Output the [x, y] coordinate of the center of the cell containing the given text.  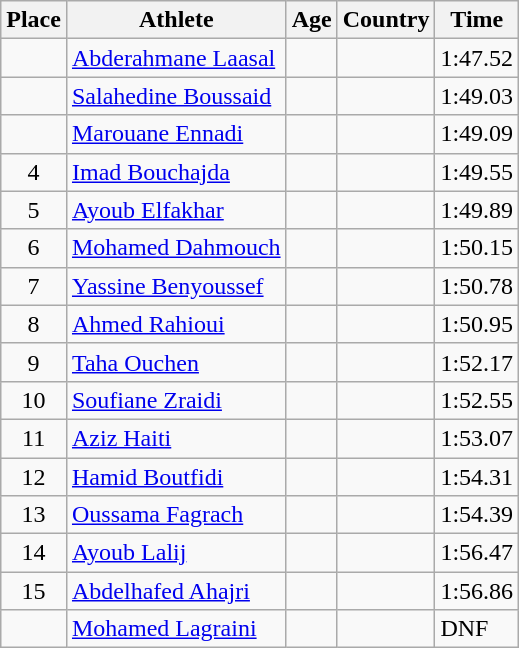
5 [34, 210]
1:54.39 [477, 515]
Ahmed Rahioui [176, 324]
11 [34, 438]
1:52.17 [477, 362]
14 [34, 553]
9 [34, 362]
Athlete [176, 20]
1:53.07 [477, 438]
6 [34, 248]
Hamid Boutfidi [176, 477]
Yassine Benyoussef [176, 286]
1:49.89 [477, 210]
DNF [477, 629]
4 [34, 172]
1:50.15 [477, 248]
Taha Ouchen [176, 362]
15 [34, 591]
Time [477, 20]
8 [34, 324]
1:50.95 [477, 324]
Salahedine Boussaid [176, 96]
Mohamed Lagraini [176, 629]
Age [312, 20]
10 [34, 400]
Oussama Fagrach [176, 515]
Soufiane Zraidi [176, 400]
1:56.47 [477, 553]
1:54.31 [477, 477]
Mohamed Dahmouch [176, 248]
1:49.55 [477, 172]
Abderahmane Laasal [176, 58]
12 [34, 477]
Aziz Haiti [176, 438]
Country [386, 20]
1:49.09 [477, 134]
1:50.78 [477, 286]
Place [34, 20]
Marouane Ennadi [176, 134]
7 [34, 286]
1:52.55 [477, 400]
Ayoub Lalij [176, 553]
Abdelhafed Ahajri [176, 591]
1:49.03 [477, 96]
Ayoub Elfakhar [176, 210]
Imad Bouchajda [176, 172]
13 [34, 515]
1:47.52 [477, 58]
1:56.86 [477, 591]
